Capture the cell that displays the provided text and extract its (X, Y) central coordinate. 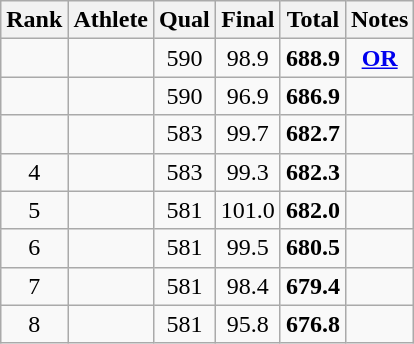
Athlete (111, 20)
Qual (185, 20)
Total (312, 20)
5 (34, 210)
676.8 (312, 324)
OR (379, 58)
688.9 (312, 58)
682.3 (312, 172)
686.9 (312, 96)
Final (248, 20)
4 (34, 172)
Rank (34, 20)
Notes (379, 20)
680.5 (312, 248)
96.9 (248, 96)
7 (34, 286)
95.8 (248, 324)
99.3 (248, 172)
682.7 (312, 134)
99.7 (248, 134)
98.4 (248, 286)
101.0 (248, 210)
8 (34, 324)
6 (34, 248)
98.9 (248, 58)
682.0 (312, 210)
99.5 (248, 248)
679.4 (312, 286)
